Scan for the cell matching the given text and deliver its (X, Y) coordinate at center. 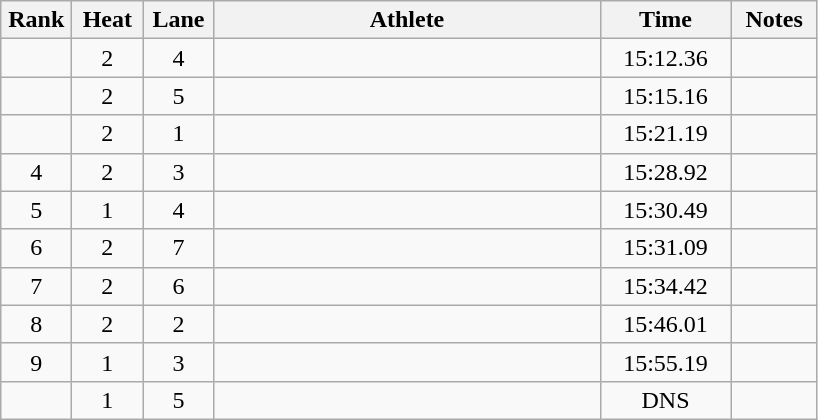
9 (36, 362)
15:12.36 (666, 58)
Notes (774, 20)
15:34.42 (666, 286)
8 (36, 324)
Rank (36, 20)
15:21.19 (666, 134)
15:30.49 (666, 210)
Athlete (407, 20)
Heat (108, 20)
Time (666, 20)
15:55.19 (666, 362)
15:46.01 (666, 324)
15:28.92 (666, 172)
15:15.16 (666, 96)
DNS (666, 400)
Lane (178, 20)
15:31.09 (666, 248)
